Return the [x, y] coordinate for the center point of the cell that contains the specified text.  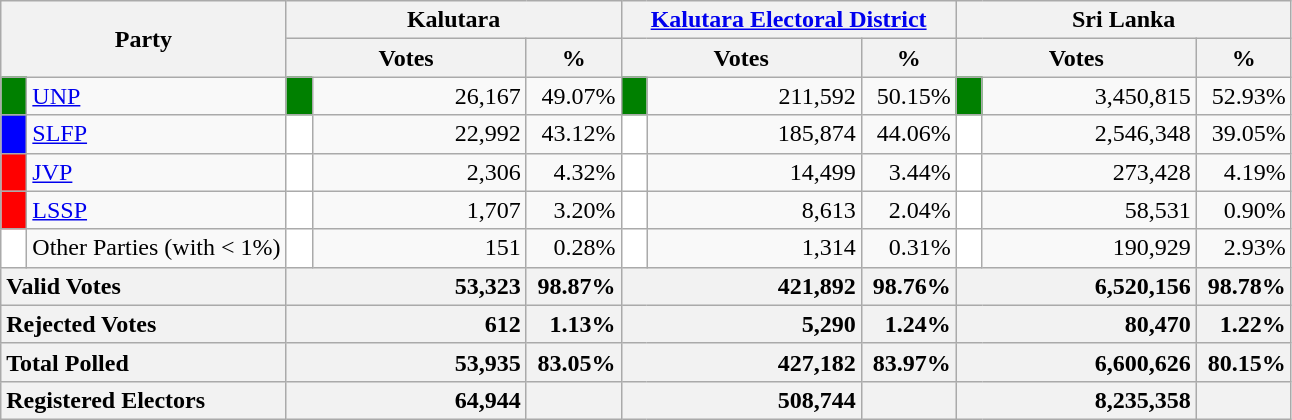
1.24% [908, 324]
Other Parties (with < 1%) [156, 248]
427,182 [741, 362]
LSSP [156, 210]
Total Polled [144, 362]
Kalutara Electoral District [788, 20]
98.76% [908, 286]
508,744 [741, 400]
151 [419, 248]
1,314 [754, 248]
Rejected Votes [144, 324]
4.32% [574, 172]
3.20% [574, 210]
52.93% [1244, 96]
83.05% [574, 362]
0.90% [1244, 210]
8,235,358 [1076, 400]
43.12% [574, 134]
22,992 [419, 134]
44.06% [908, 134]
58,531 [1089, 210]
2,546,348 [1089, 134]
98.78% [1244, 286]
2.04% [908, 210]
0.31% [908, 248]
98.87% [574, 286]
26,167 [419, 96]
83.97% [908, 362]
1.22% [1244, 324]
Party [144, 39]
421,892 [741, 286]
185,874 [754, 134]
Sri Lanka [1124, 20]
8,613 [754, 210]
Registered Electors [144, 400]
UNP [156, 96]
SLFP [156, 134]
80.15% [1244, 362]
211,592 [754, 96]
53,323 [406, 286]
64,944 [406, 400]
Kalutara [454, 20]
14,499 [754, 172]
0.28% [574, 248]
190,929 [1089, 248]
39.05% [1244, 134]
6,600,626 [1076, 362]
JVP [156, 172]
1.13% [574, 324]
2.93% [1244, 248]
2,306 [419, 172]
Valid Votes [144, 286]
53,935 [406, 362]
49.07% [574, 96]
612 [406, 324]
1,707 [419, 210]
80,470 [1076, 324]
6,520,156 [1076, 286]
5,290 [741, 324]
3,450,815 [1089, 96]
273,428 [1089, 172]
3.44% [908, 172]
4.19% [1244, 172]
50.15% [908, 96]
